For the text-containing cell, return its midpoint in (x, y) coordinate format. 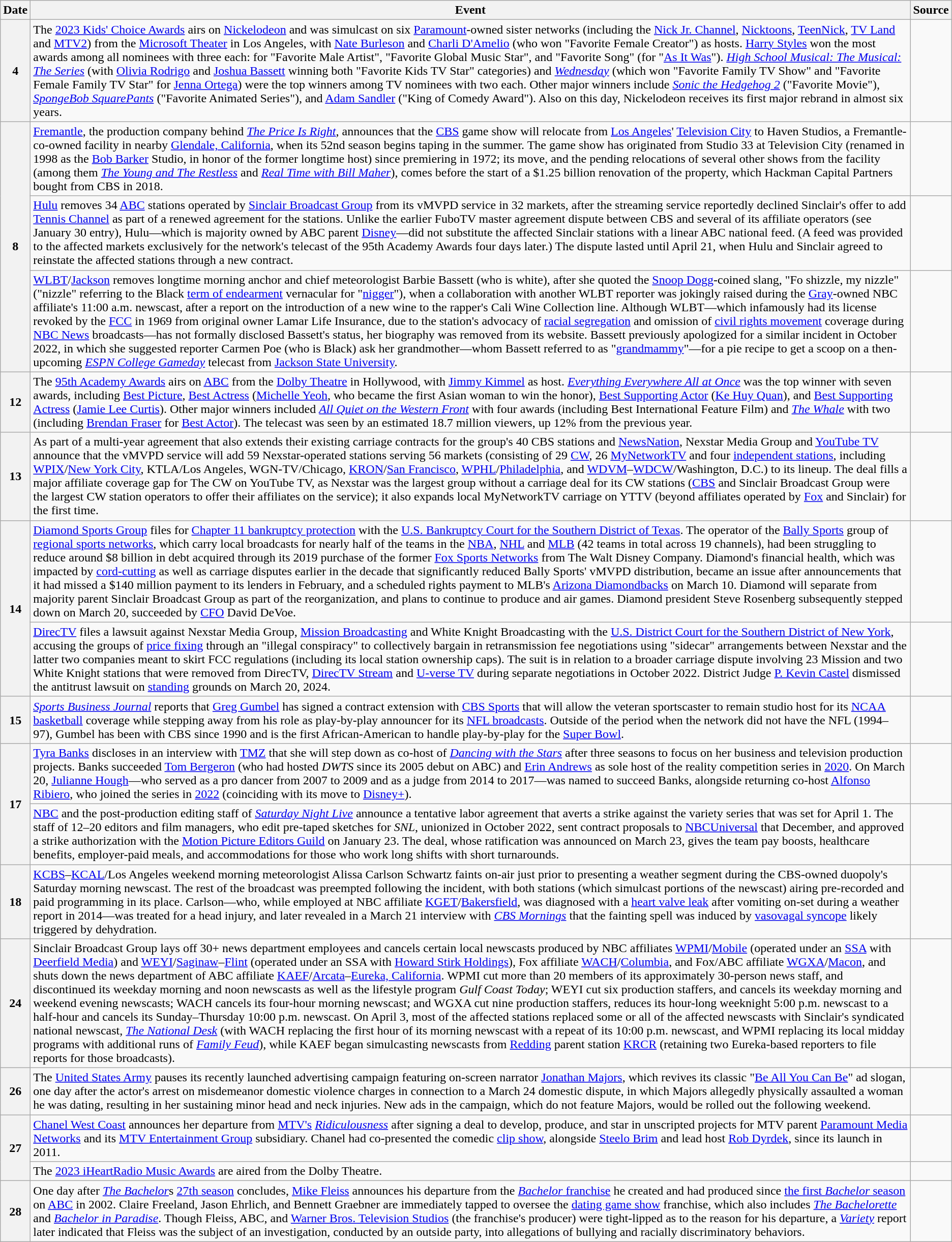
15 (15, 720)
13 (15, 476)
18 (15, 902)
28 (15, 1211)
17 (15, 804)
The 2023 iHeartRadio Music Awards are aired from the Dolby Theatre. (470, 1171)
27 (15, 1148)
8 (15, 247)
Source (931, 10)
24 (15, 1003)
14 (15, 608)
Event (470, 10)
26 (15, 1091)
4 (15, 71)
12 (15, 402)
Date (15, 10)
